Provide the (X, Y) coordinate of the cell's center where the given text is located.  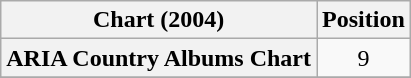
9 (364, 58)
Chart (2004) (159, 20)
ARIA Country Albums Chart (159, 58)
Position (364, 20)
